Determine the [X, Y] coordinate at the center of the cell enclosing the given text.  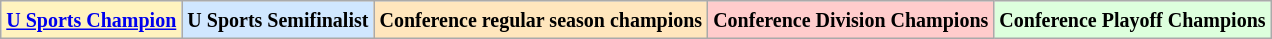
Conference Playoff Champions [1132, 20]
Conference regular season champions [541, 20]
U Sports Semifinalist [278, 20]
Conference Division Champions [851, 20]
U Sports Champion [92, 20]
